Return (x, y) of the center of cell containing provided text 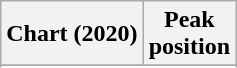
Peak position (189, 34)
Chart (2020) (72, 34)
